Locate the cell with the specified text and output its (x, y) center coordinate. 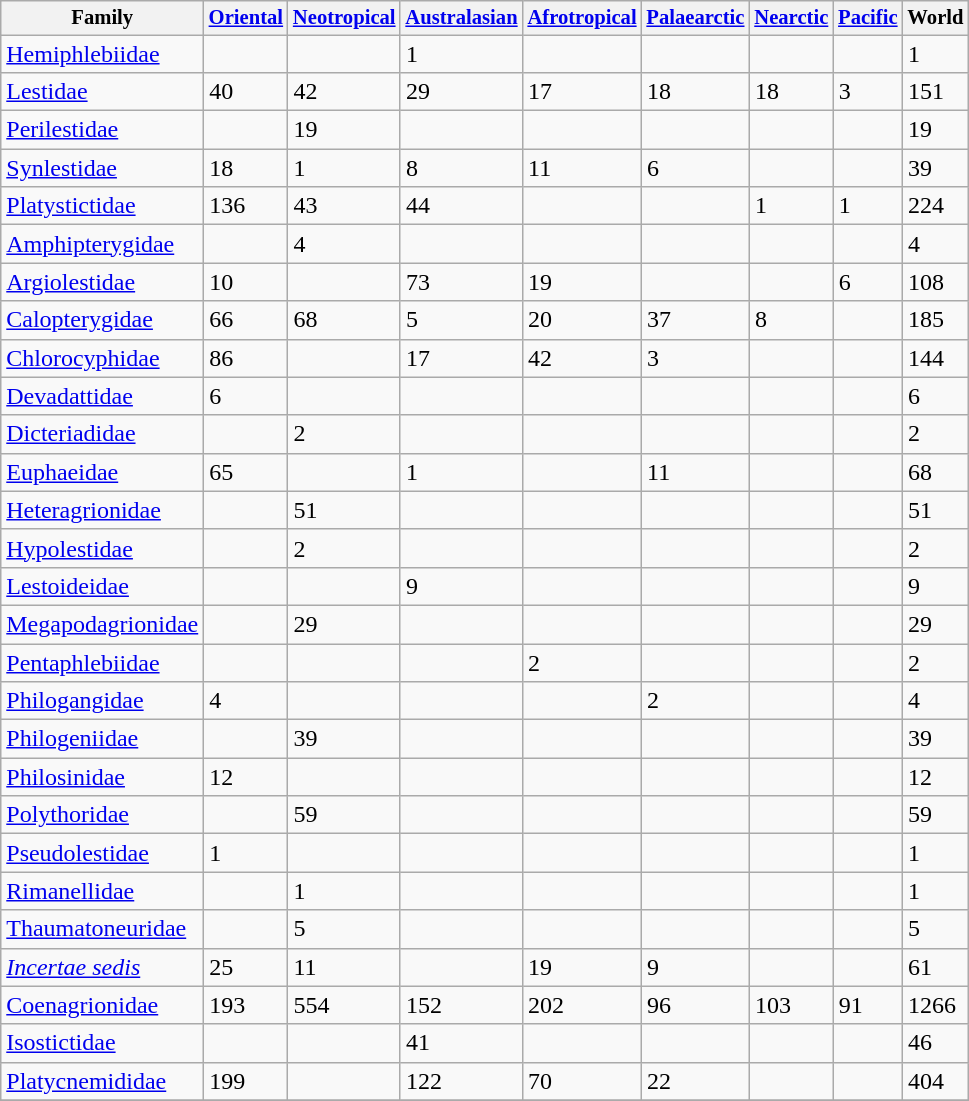
Coenagrionidae (102, 1005)
65 (246, 472)
World (935, 18)
Family (102, 18)
Euphaeidae (102, 472)
1266 (935, 1005)
193 (246, 1005)
Pseudolestidae (102, 853)
Isostictidae (102, 1043)
40 (246, 92)
Philogangidae (102, 701)
66 (246, 320)
202 (582, 1005)
136 (246, 206)
151 (935, 92)
Synlestidae (102, 168)
Palaearctic (695, 18)
144 (935, 358)
37 (695, 320)
Australasian (461, 18)
Neotropical (344, 18)
Hypolestidae (102, 548)
10 (246, 282)
20 (582, 320)
Afrotropical (582, 18)
44 (461, 206)
554 (344, 1005)
Perilestidae (102, 130)
41 (461, 1043)
Philosinidae (102, 777)
Calopterygidae (102, 320)
108 (935, 282)
199 (246, 1081)
Devadattidae (102, 396)
Heteragrionidae (102, 510)
103 (791, 1005)
Chlorocyphidae (102, 358)
152 (461, 1005)
Pentaphlebiidae (102, 663)
Hemiphlebiidae (102, 53)
73 (461, 282)
Thaumatoneuridae (102, 929)
22 (695, 1081)
91 (868, 1005)
Argiolestidae (102, 282)
46 (935, 1043)
96 (695, 1005)
122 (461, 1081)
Platystictidae (102, 206)
Rimanellidae (102, 891)
Lestoideidae (102, 586)
404 (935, 1081)
Philogeniidae (102, 739)
Lestidae (102, 92)
Nearctic (791, 18)
86 (246, 358)
Polythoridae (102, 815)
Dicteriadidae (102, 434)
43 (344, 206)
25 (246, 967)
Incertae sedis (102, 967)
61 (935, 967)
70 (582, 1081)
Amphipterygidae (102, 244)
Megapodagrionidae (102, 624)
Oriental (246, 18)
Platycnemididae (102, 1081)
Pacific (868, 18)
185 (935, 320)
224 (935, 206)
